Search for the cell housing the specified text and yield its [x, y] center coordinate. 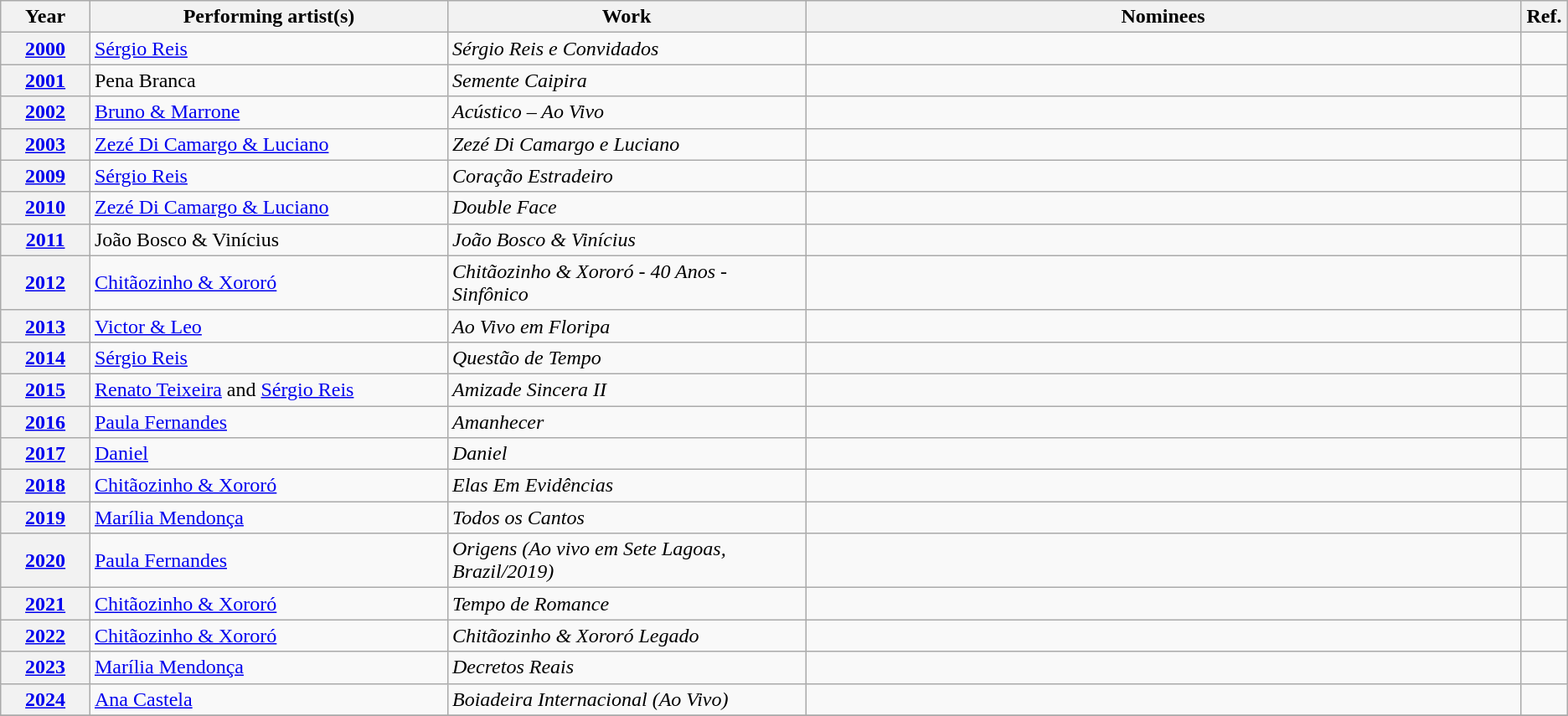
2016 [45, 421]
Tempo de Romance [627, 604]
2023 [45, 667]
Work [627, 17]
Victor & Leo [268, 326]
Double Face [627, 208]
Chitãozinho & Xororó Legado [627, 636]
Amanhecer [627, 421]
Semente Caipira [627, 80]
2017 [45, 454]
2015 [45, 389]
Renato Teixeira and Sérgio Reis [268, 389]
2003 [45, 144]
2022 [45, 636]
Acústico – Ao Vivo [627, 112]
2010 [45, 208]
2020 [45, 561]
Sérgio Reis e Convidados [627, 49]
Ref. [1545, 17]
Todos os Cantos [627, 518]
Decretos Reais [627, 667]
Zezé Di Camargo e Luciano [627, 144]
Origens (Ao vivo em Sete Lagoas, Brazil/2019) [627, 561]
Chitãozinho & Xororó - 40 Anos - Sinfônico [627, 283]
Boiadeira Internacional (Ao Vivo) [627, 699]
Coração Estradeiro [627, 176]
Nominees [1163, 17]
2012 [45, 283]
2024 [45, 699]
2018 [45, 486]
Questão de Tempo [627, 358]
2014 [45, 358]
Performing artist(s) [268, 17]
Amizade Sincera II [627, 389]
2000 [45, 49]
Bruno & Marrone [268, 112]
2001 [45, 80]
Year [45, 17]
2019 [45, 518]
2002 [45, 112]
2013 [45, 326]
Ao Vivo em Floripa [627, 326]
2021 [45, 604]
Pena Branca [268, 80]
Elas Em Evidências [627, 486]
Ana Castela [268, 699]
2009 [45, 176]
2011 [45, 240]
